Scan for the cell matching the given text and deliver its (x, y) coordinate at center. 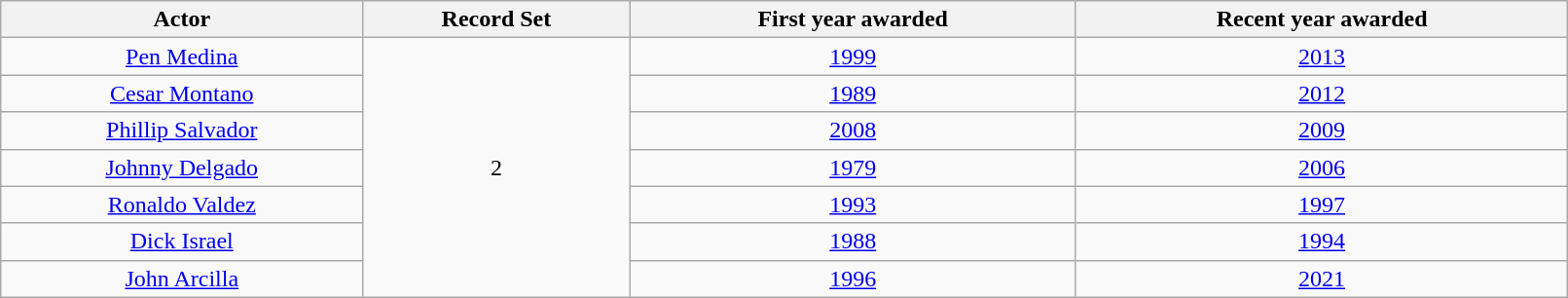
Actor (182, 19)
1996 (853, 279)
1997 (1322, 205)
2021 (1322, 279)
1993 (853, 205)
2009 (1322, 130)
Recent year awarded (1322, 19)
1989 (853, 93)
2012 (1322, 93)
2006 (1322, 168)
2 (496, 168)
2013 (1322, 56)
John Arcilla (182, 279)
Ronaldo Valdez (182, 205)
1988 (853, 242)
First year awarded (853, 19)
1979 (853, 168)
Pen Medina (182, 56)
Dick Israel (182, 242)
Record Set (496, 19)
Johnny Delgado (182, 168)
Phillip Salvador (182, 130)
2008 (853, 130)
1994 (1322, 242)
1999 (853, 56)
Cesar Montano (182, 93)
